Return [x, y] of the center of cell containing provided text 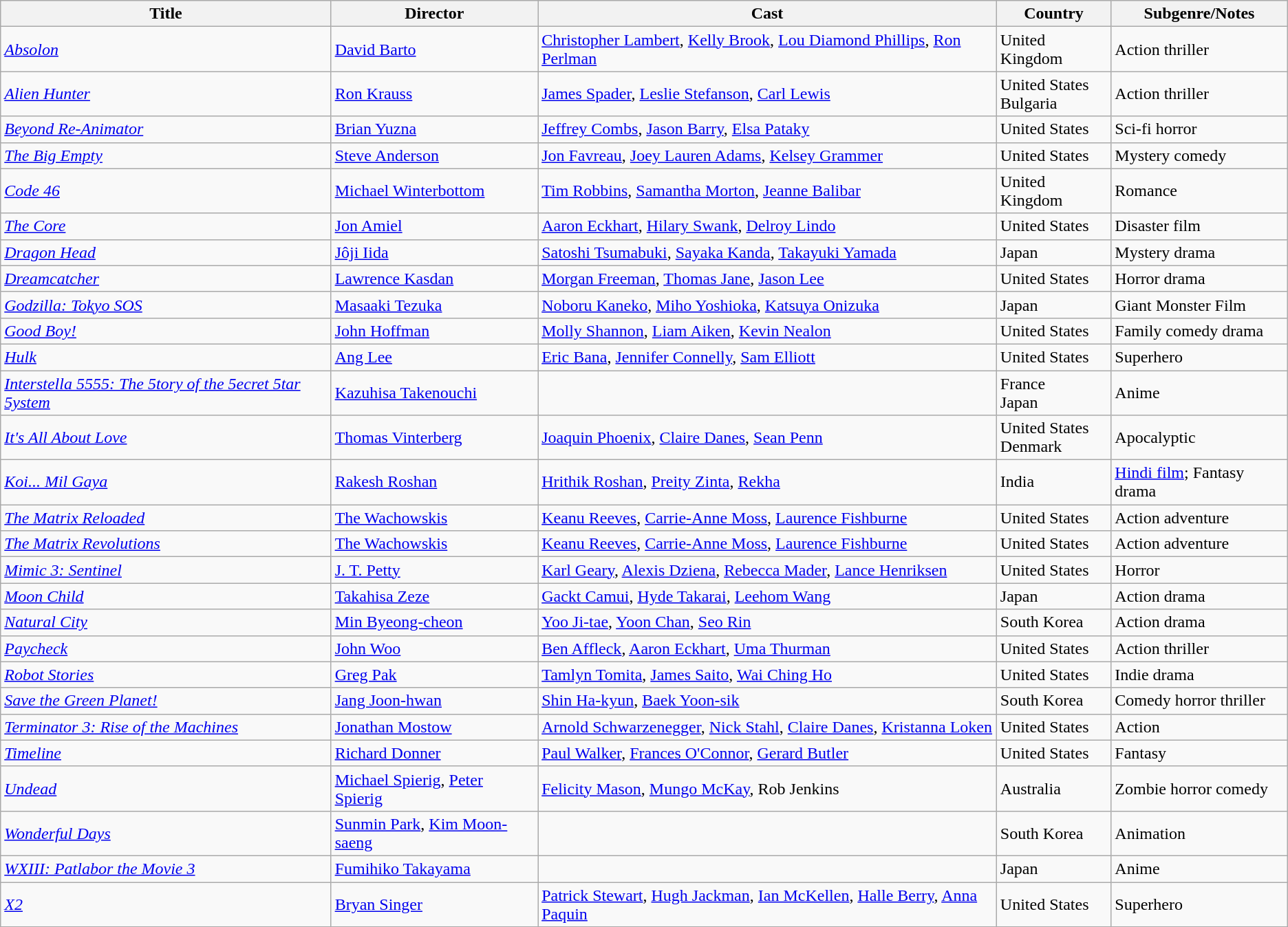
Family comedy drama [1199, 331]
Good Boy! [166, 331]
Director [435, 14]
Interstella 5555: The 5tory of the 5ecret 5tar 5ystem [166, 392]
Moon Child [166, 596]
Felicity Mason, Mungo McKay, Rob Jenkins [768, 788]
Jang Joon-hwan [435, 701]
Greg Pak [435, 675]
The Matrix Revolutions [166, 544]
Title [166, 14]
J. T. Petty [435, 570]
Disaster film [1199, 226]
Romance [1199, 191]
Satoshi Tsumabuki, Sayaka Kanda, Takayuki Yamada [768, 252]
Min Byeong-cheon [435, 622]
Gackt Camui, Hyde Takarai, Leehom Wang [768, 596]
Jon Amiel [435, 226]
Robot Stories [166, 675]
Jonathan Mostow [435, 727]
Subgenre/Notes [1199, 14]
Beyond Re-Animator [166, 129]
Jôji Iida [435, 252]
Rakesh Roshan [435, 483]
John Woo [435, 648]
WXIII: Patlabor the Movie 3 [166, 869]
FranceJapan [1053, 392]
Sunmin Park, Kim Moon-saeng [435, 833]
Christopher Lambert, Kelly Brook, Lou Diamond Phillips, Ron Perlman [768, 50]
Paul Walker, Frances O'Connor, Gerard Butler [768, 753]
United StatesDenmark [1053, 437]
Mystery drama [1199, 252]
Alien Hunter [166, 94]
Paycheck [166, 648]
Mystery comedy [1199, 155]
Absolon [166, 50]
Jeffrey Combs, Jason Barry, Elsa Pataky [768, 129]
Country [1053, 14]
United StatesBulgaria [1053, 94]
Cast [768, 14]
David Barto [435, 50]
Noboru Kaneko, Miho Yoshioka, Katsuya Onizuka [768, 305]
Fumihiko Takayama [435, 869]
Brian Yuzna [435, 129]
Thomas Vinterberg [435, 437]
Tim Robbins, Samantha Morton, Jeanne Balibar [768, 191]
Hulk [166, 357]
Aaron Eckhart, Hilary Swank, Delroy Lindo [768, 226]
Natural City [166, 622]
Bryan Singer [435, 904]
Shin Ha-kyun, Baek Yoon-sik [768, 701]
India [1053, 483]
It's All About Love [166, 437]
Steve Anderson [435, 155]
Undead [166, 788]
Eric Bana, Jennifer Connelly, Sam Elliott [768, 357]
Horror [1199, 570]
Hrithik Roshan, Preity Zinta, Rekha [768, 483]
Morgan Freeman, Thomas Jane, Jason Lee [768, 279]
Molly Shannon, Liam Aiken, Kevin Nealon [768, 331]
Kazuhisa Takenouchi [435, 392]
Mimic 3: Sentinel [166, 570]
Karl Geary, Alexis Dziena, Rebecca Mader, Lance Henriksen [768, 570]
Lawrence Kasdan [435, 279]
Code 46 [166, 191]
Terminator 3: Rise of the Machines [166, 727]
Sci-fi horror [1199, 129]
Jon Favreau, Joey Lauren Adams, Kelsey Grammer [768, 155]
Ron Krauss [435, 94]
Zombie horror comedy [1199, 788]
Horror drama [1199, 279]
Animation [1199, 833]
Wonderful Days [166, 833]
Ang Lee [435, 357]
Arnold Schwarzenegger, Nick Stahl, Claire Danes, Kristanna Loken [768, 727]
Yoo Ji-tae, Yoon Chan, Seo Rin [768, 622]
X2 [166, 904]
Fantasy [1199, 753]
Dreamcatcher [166, 279]
Koi... Mil Gaya [166, 483]
Joaquin Phoenix, Claire Danes, Sean Penn [768, 437]
Giant Monster Film [1199, 305]
Takahisa Zeze [435, 596]
Hindi film; Fantasy drama [1199, 483]
The Core [166, 226]
James Spader, Leslie Stefanson, Carl Lewis [768, 94]
Dragon Head [166, 252]
Richard Donner [435, 753]
Masaaki Tezuka [435, 305]
Comedy horror thriller [1199, 701]
The Matrix Reloaded [166, 518]
Michael Spierig, Peter Spierig [435, 788]
Australia [1053, 788]
Indie drama [1199, 675]
Apocalyptic [1199, 437]
Tamlyn Tomita, James Saito, Wai Ching Ho [768, 675]
Michael Winterbottom [435, 191]
Action [1199, 727]
Timeline [166, 753]
Patrick Stewart, Hugh Jackman, Ian McKellen, Halle Berry, Anna Paquin [768, 904]
Save the Green Planet! [166, 701]
Ben Affleck, Aaron Eckhart, Uma Thurman [768, 648]
The Big Empty [166, 155]
Godzilla: Tokyo SOS [166, 305]
John Hoffman [435, 331]
